Locate the cell with the specified text and output its (X, Y) center coordinate. 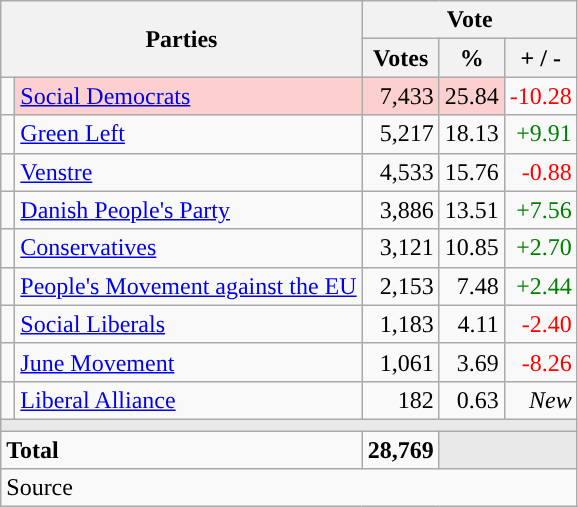
25.84 (472, 96)
0.63 (472, 400)
People's Movement against the EU (188, 286)
+ / - (540, 58)
Liberal Alliance (188, 400)
Green Left (188, 134)
Vote (470, 20)
Social Liberals (188, 324)
+2.70 (540, 248)
+9.91 (540, 134)
4,533 (400, 172)
-8.26 (540, 362)
3,121 (400, 248)
15.76 (472, 172)
3.69 (472, 362)
5,217 (400, 134)
-10.28 (540, 96)
-0.88 (540, 172)
7,433 (400, 96)
% (472, 58)
2,153 (400, 286)
10.85 (472, 248)
June Movement (188, 362)
New (540, 400)
18.13 (472, 134)
Source (290, 488)
182 (400, 400)
Total (182, 449)
-2.40 (540, 324)
Parties (182, 39)
4.11 (472, 324)
Votes (400, 58)
7.48 (472, 286)
3,886 (400, 210)
Social Democrats (188, 96)
Venstre (188, 172)
Conservatives (188, 248)
1,061 (400, 362)
Danish People's Party (188, 210)
+2.44 (540, 286)
13.51 (472, 210)
28,769 (400, 449)
1,183 (400, 324)
+7.56 (540, 210)
